Scan for the cell matching the given text and deliver its (x, y) coordinate at center. 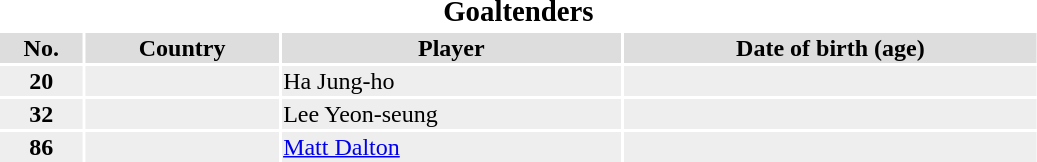
20 (42, 81)
Player (452, 48)
Country (182, 48)
86 (42, 147)
32 (42, 114)
Date of birth (age) (830, 48)
No. (42, 48)
Lee Yeon-seung (452, 114)
Ha Jung-ho (452, 81)
Matt Dalton (452, 147)
